From the cell containing the given text, extract its center point as (X, Y) coordinate. 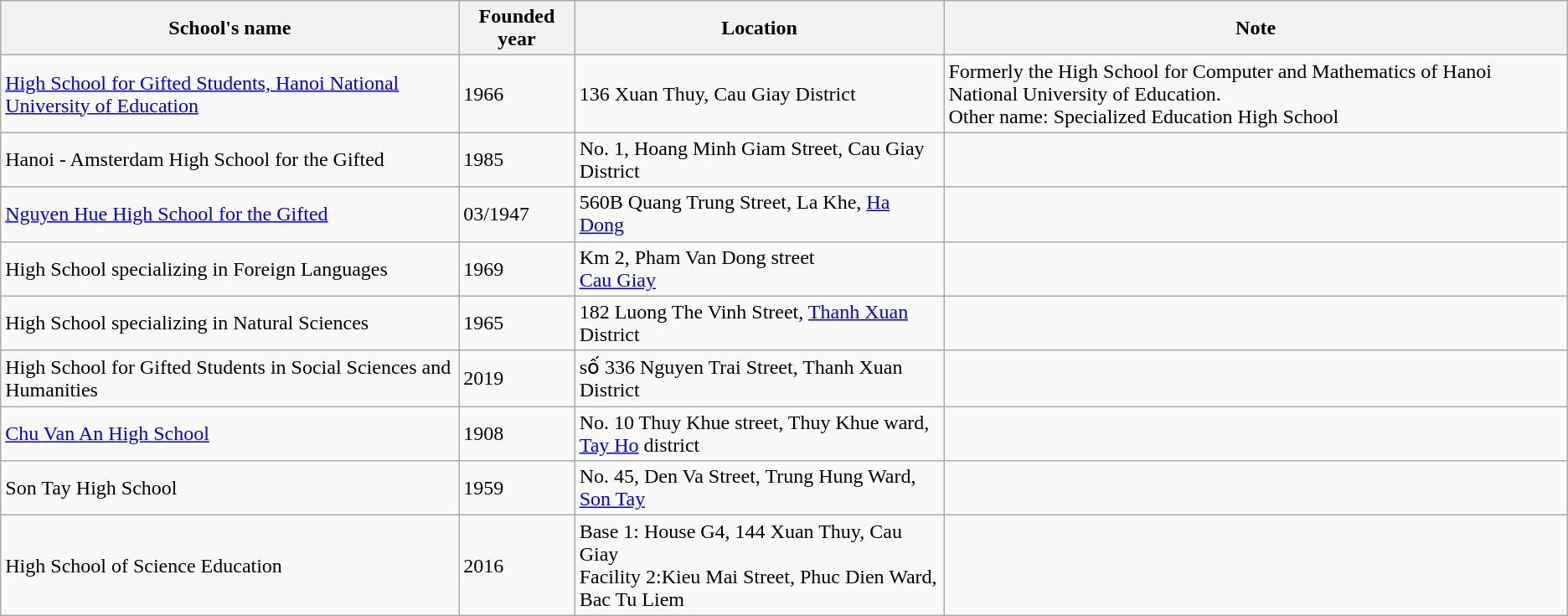
High School of Science Education (230, 565)
1966 (517, 94)
High School for Gifted Students, Hanoi National University of Education (230, 94)
Founded year (517, 28)
1969 (517, 268)
No. 45, Den Va Street, Trung Hung Ward, Son Tay (759, 488)
High School for Gifted Students in Social Sciences and Humanities (230, 379)
Son Tay High School (230, 488)
Formerly the High School for Computer and Mathematics of Hanoi National University of Education.Other name: Specialized Education High School (1256, 94)
Nguyen Hue High School for the Gifted (230, 215)
School's name (230, 28)
Note (1256, 28)
1965 (517, 324)
2016 (517, 565)
High School specializing in Natural Sciences (230, 324)
No. 1, Hoang Minh Giam Street, Cau Giay District (759, 159)
03/1947 (517, 215)
560B Quang Trung Street, La Khe, Ha Dong (759, 215)
Hanoi - Amsterdam High School for the Gifted (230, 159)
High School specializing in Foreign Languages (230, 268)
1985 (517, 159)
136 Xuan Thuy, Cau Giay District (759, 94)
2019 (517, 379)
1908 (517, 434)
Chu Van An High School (230, 434)
Km 2, Pham Van Dong streetCau Giay (759, 268)
số 336 Nguyen Trai Street, Thanh Xuan District (759, 379)
Base 1: House G4, 144 Xuan Thuy, Cau GiayFacility 2:Kieu Mai Street, Phuc Dien Ward, Bac Tu Liem (759, 565)
Location (759, 28)
1959 (517, 488)
No. 10 Thuy Khue street, Thuy Khue ward, Tay Ho district (759, 434)
182 Luong The Vinh Street, Thanh Xuan District (759, 324)
